Output the [X, Y] coordinate of the center of the cell containing the given text.  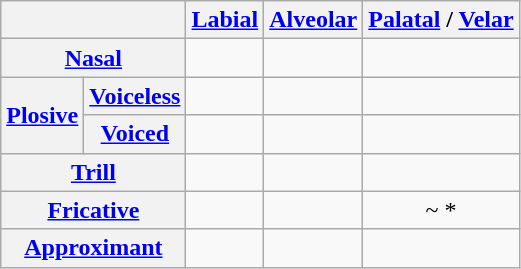
Approximant [94, 248]
Palatal / Velar [441, 20]
Voiceless [135, 96]
~ * [441, 210]
Plosive [42, 115]
Nasal [94, 58]
Trill [94, 172]
Voiced [135, 134]
Labial [225, 20]
Fricative [94, 210]
Alveolar [314, 20]
